Extract the [x, y] coordinate from the center of the cell holding the provided text.  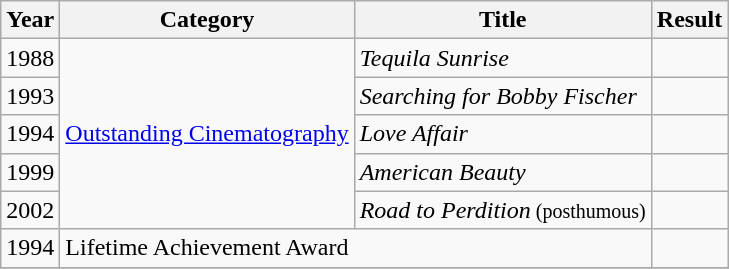
1993 [30, 96]
1988 [30, 58]
Result [689, 20]
American Beauty [502, 172]
Road to Perdition (posthumous) [502, 210]
Lifetime Achievement Award [356, 248]
Outstanding Cinematography [207, 134]
Category [207, 20]
1999 [30, 172]
Tequila Sunrise [502, 58]
Searching for Bobby Fischer [502, 96]
Year [30, 20]
Love Affair [502, 134]
2002 [30, 210]
Title [502, 20]
